Provide the (X, Y) coordinate of the cell's center where the given text is located.  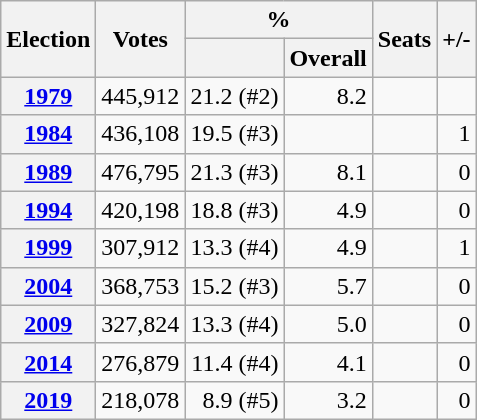
15.2 (#3) (234, 286)
3.2 (328, 400)
1984 (48, 134)
5.7 (328, 286)
Overall (328, 58)
476,795 (140, 172)
436,108 (140, 134)
8.1 (328, 172)
276,879 (140, 362)
Election (48, 39)
19.5 (#3) (234, 134)
218,078 (140, 400)
1994 (48, 210)
8.2 (328, 96)
21.2 (#2) (234, 96)
2014 (48, 362)
+/- (456, 39)
368,753 (140, 286)
11.4 (#4) (234, 362)
445,912 (140, 96)
2009 (48, 324)
1989 (48, 172)
4.1 (328, 362)
307,912 (140, 248)
1999 (48, 248)
% (278, 20)
2004 (48, 286)
5.0 (328, 324)
1979 (48, 96)
Seats (404, 39)
18.8 (#3) (234, 210)
420,198 (140, 210)
8.9 (#5) (234, 400)
21.3 (#3) (234, 172)
Votes (140, 39)
327,824 (140, 324)
2019 (48, 400)
